From the cell containing the given text, extract its center point as [X, Y] coordinate. 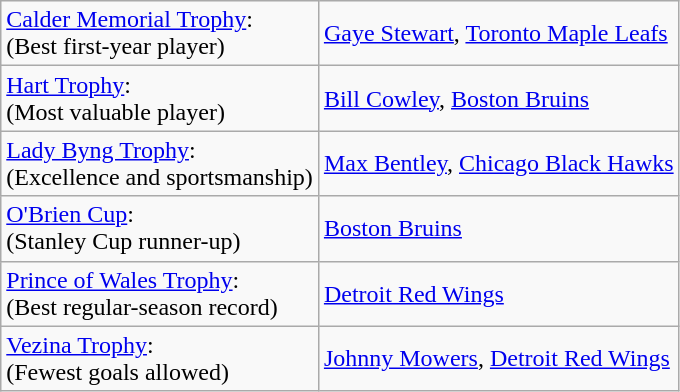
Detroit Red Wings [498, 294]
Gaye Stewart, Toronto Maple Leafs [498, 34]
Calder Memorial Trophy:(Best first-year player) [160, 34]
Lady Byng Trophy:(Excellence and sportsmanship) [160, 164]
Boston Bruins [498, 228]
Hart Trophy:(Most valuable player) [160, 98]
Johnny Mowers, Detroit Red Wings [498, 358]
Max Bentley, Chicago Black Hawks [498, 164]
O'Brien Cup:(Stanley Cup runner-up) [160, 228]
Vezina Trophy:(Fewest goals allowed) [160, 358]
Prince of Wales Trophy:(Best regular-season record) [160, 294]
Bill Cowley, Boston Bruins [498, 98]
